Extract the (x, y) coordinate from the center of the cell holding the provided text.  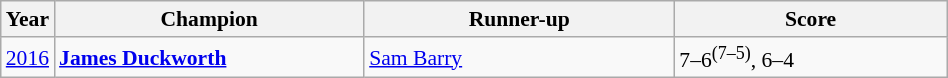
Score (810, 19)
2016 (28, 58)
Champion (209, 19)
7–6(7–5), 6–4 (810, 58)
Sam Barry (519, 58)
James Duckworth (209, 58)
Runner-up (519, 19)
Year (28, 19)
